Capture the cell that displays the provided text and extract its (X, Y) central coordinate. 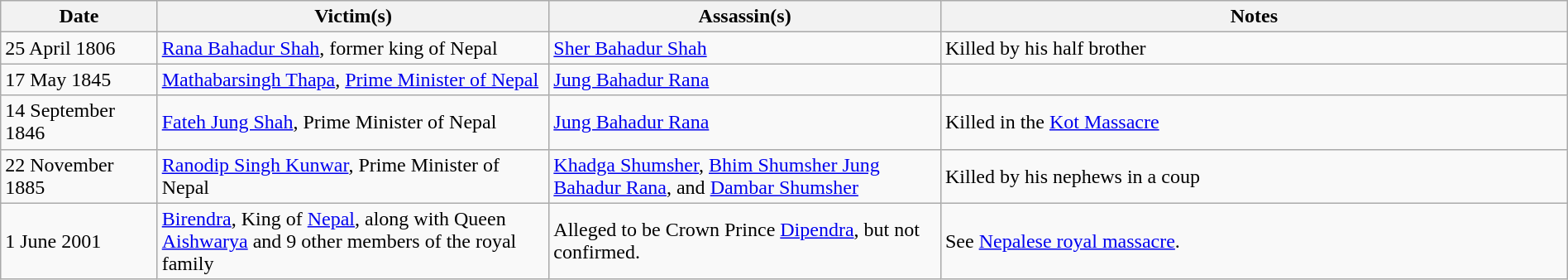
14 September 1846 (79, 123)
Fateh Jung Shah, Prime Minister of Nepal (353, 123)
Killed by his half brother (1254, 48)
Sher Bahadur Shah (745, 48)
Assassin(s) (745, 17)
Rana Bahadur Shah, former king of Nepal (353, 48)
Date (79, 17)
Birendra, King of Nepal, along with Queen Aishwarya and 9 other members of the royal family (353, 241)
Killed in the Kot Massacre (1254, 123)
22 November 1885 (79, 176)
Notes (1254, 17)
Khadga Shumsher, Bhim Shumsher Jung Bahadur Rana, and Dambar Shumsher (745, 176)
Ranodip Singh Kunwar, Prime Minister of Nepal (353, 176)
1 June 2001 (79, 241)
17 May 1845 (79, 80)
See Nepalese royal massacre. (1254, 241)
Alleged to be Crown Prince Dipendra, but not confirmed. (745, 241)
Mathabarsingh Thapa, Prime Minister of Nepal (353, 80)
Victim(s) (353, 17)
25 April 1806 (79, 48)
Killed by his nephews in a coup (1254, 176)
